Identify which cell holds the provided text, then report its [X, Y] central coordinate. 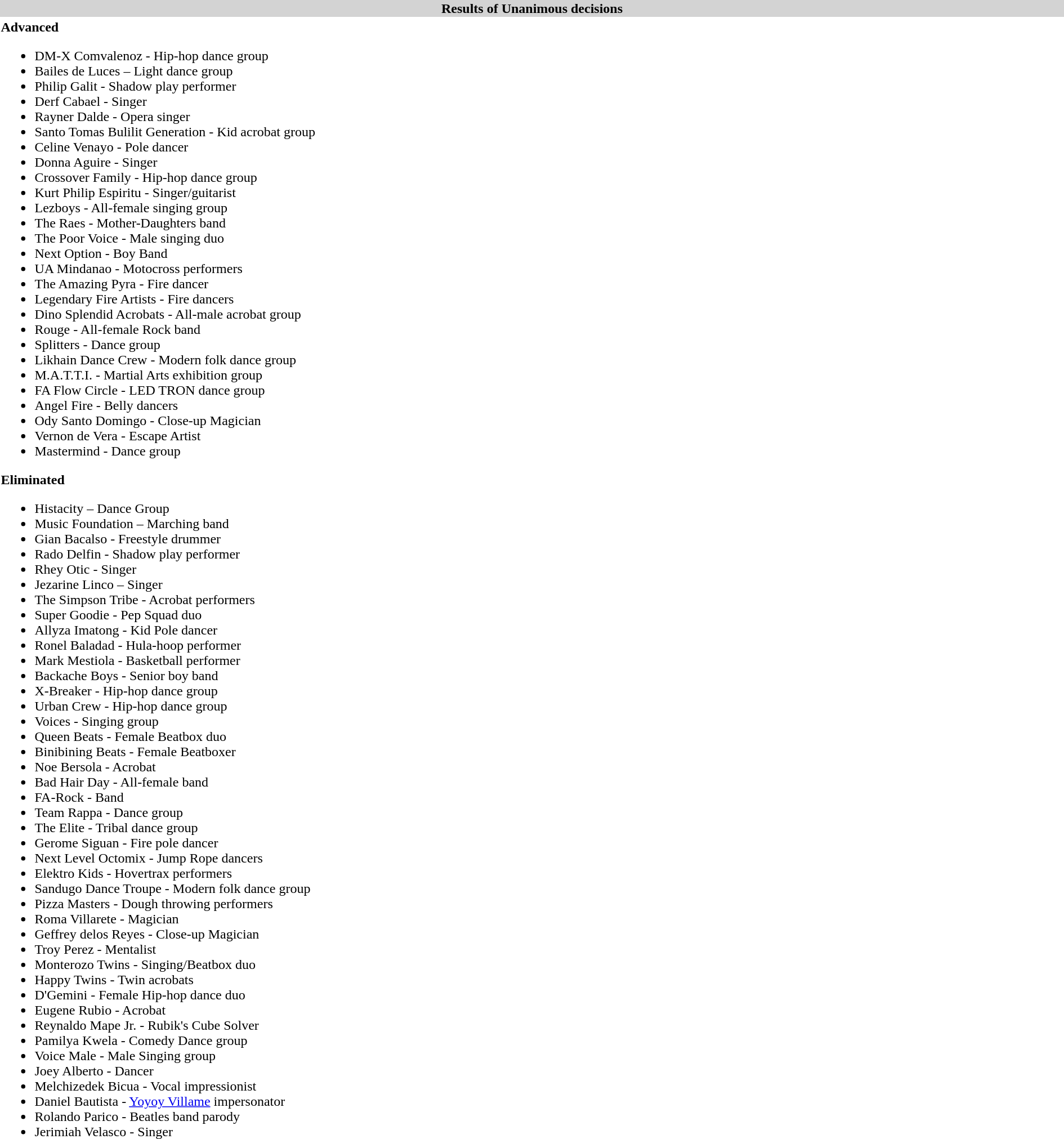
Results of Unanimous decisions [532, 8]
